Scan for the cell matching the given text and deliver its [X, Y] coordinate at center. 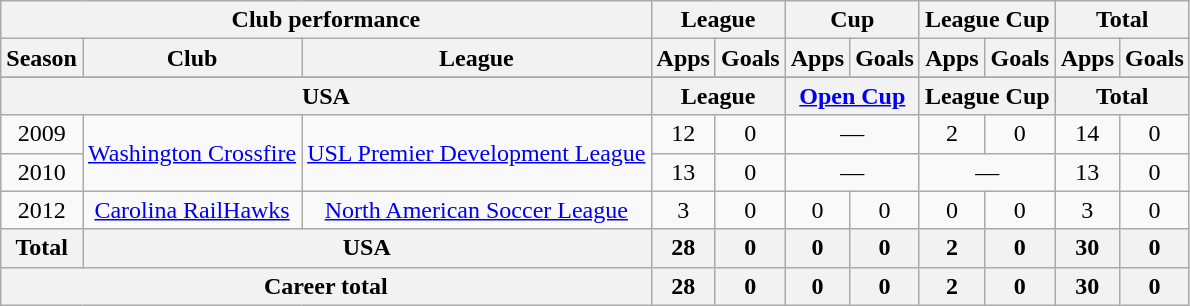
2012 [42, 210]
12 [683, 134]
Club performance [326, 20]
Washington Crossfire [192, 153]
Open Cup [852, 96]
2010 [42, 172]
North American Soccer League [476, 210]
Carolina RailHawks [192, 210]
USL Premier Development League [476, 153]
Career total [326, 286]
Club [192, 58]
14 [1087, 134]
2009 [42, 134]
Cup [852, 20]
Season [42, 58]
